Return the [x, y] coordinate for the center point of the cell that contains the specified text.  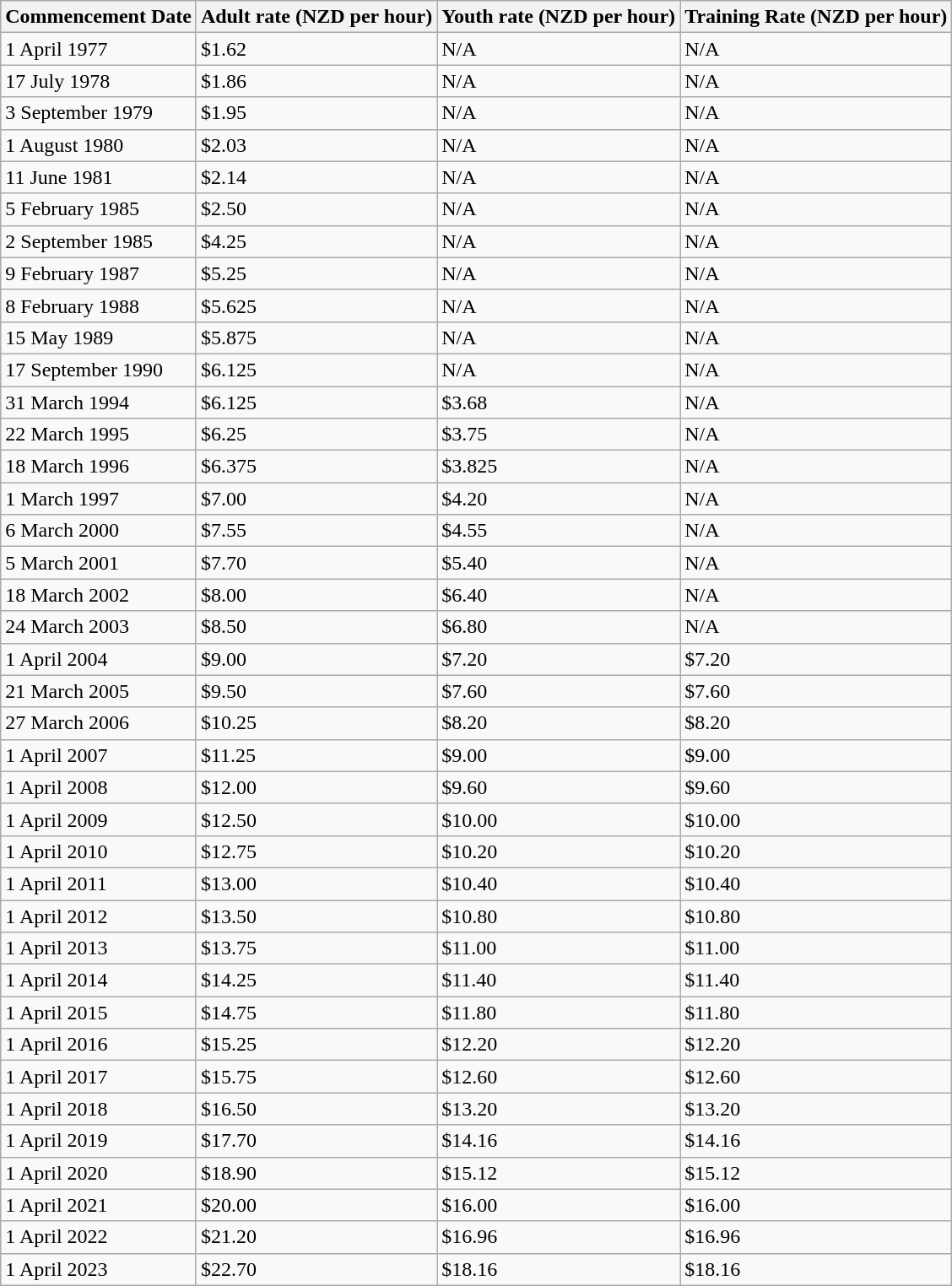
$21.20 [316, 1237]
$18.90 [316, 1173]
$2.03 [316, 145]
1 April 2022 [99, 1237]
17 July 1978 [99, 81]
1 April 2009 [99, 819]
11 June 1981 [99, 177]
8 February 1988 [99, 305]
Commencement Date [99, 17]
$11.25 [316, 755]
$12.50 [316, 819]
1 April 2017 [99, 1077]
$9.50 [316, 691]
22 March 1995 [99, 435]
$13.50 [316, 916]
1 April 2016 [99, 1045]
21 March 2005 [99, 691]
$6.375 [316, 467]
$7.00 [316, 499]
$3.68 [559, 403]
$14.75 [316, 1013]
24 March 2003 [99, 627]
1 April 2008 [99, 787]
$8.00 [316, 595]
1 April 2020 [99, 1173]
1 April 2021 [99, 1205]
1 April 2018 [99, 1109]
$15.25 [316, 1045]
$5.625 [316, 305]
$5.875 [316, 338]
$12.00 [316, 787]
17 September 1990 [99, 370]
$15.75 [316, 1077]
5 March 2001 [99, 563]
3 September 1979 [99, 113]
$7.70 [316, 563]
$7.55 [316, 531]
$6.25 [316, 435]
27 March 2006 [99, 723]
$1.86 [316, 81]
1 April 1977 [99, 49]
1 April 2014 [99, 981]
$1.62 [316, 49]
9 February 1987 [99, 273]
1 April 2007 [99, 755]
1 April 2011 [99, 883]
6 March 2000 [99, 531]
1 April 2013 [99, 948]
$10.25 [316, 723]
$6.80 [559, 627]
Training Rate (NZD per hour) [816, 17]
$16.50 [316, 1109]
$4.55 [559, 531]
2 September 1985 [99, 241]
$3.75 [559, 435]
1 April 2015 [99, 1013]
$5.40 [559, 563]
Adult rate (NZD per hour) [316, 17]
$22.70 [316, 1269]
$5.25 [316, 273]
$2.14 [316, 177]
Youth rate (NZD per hour) [559, 17]
$12.75 [316, 851]
15 May 1989 [99, 338]
$2.50 [316, 209]
$8.50 [316, 627]
1 April 2023 [99, 1269]
1 April 2010 [99, 851]
$4.20 [559, 499]
$13.00 [316, 883]
1 April 2004 [99, 659]
$6.40 [559, 595]
5 February 1985 [99, 209]
$14.25 [316, 981]
1 March 1997 [99, 499]
18 March 2002 [99, 595]
1 August 1980 [99, 145]
$1.95 [316, 113]
31 March 1994 [99, 403]
$4.25 [316, 241]
$3.825 [559, 467]
$17.70 [316, 1141]
$13.75 [316, 948]
18 March 1996 [99, 467]
1 April 2012 [99, 916]
1 April 2019 [99, 1141]
$20.00 [316, 1205]
